Determine the [X, Y] coordinate at the center of the cell enclosing the given text.  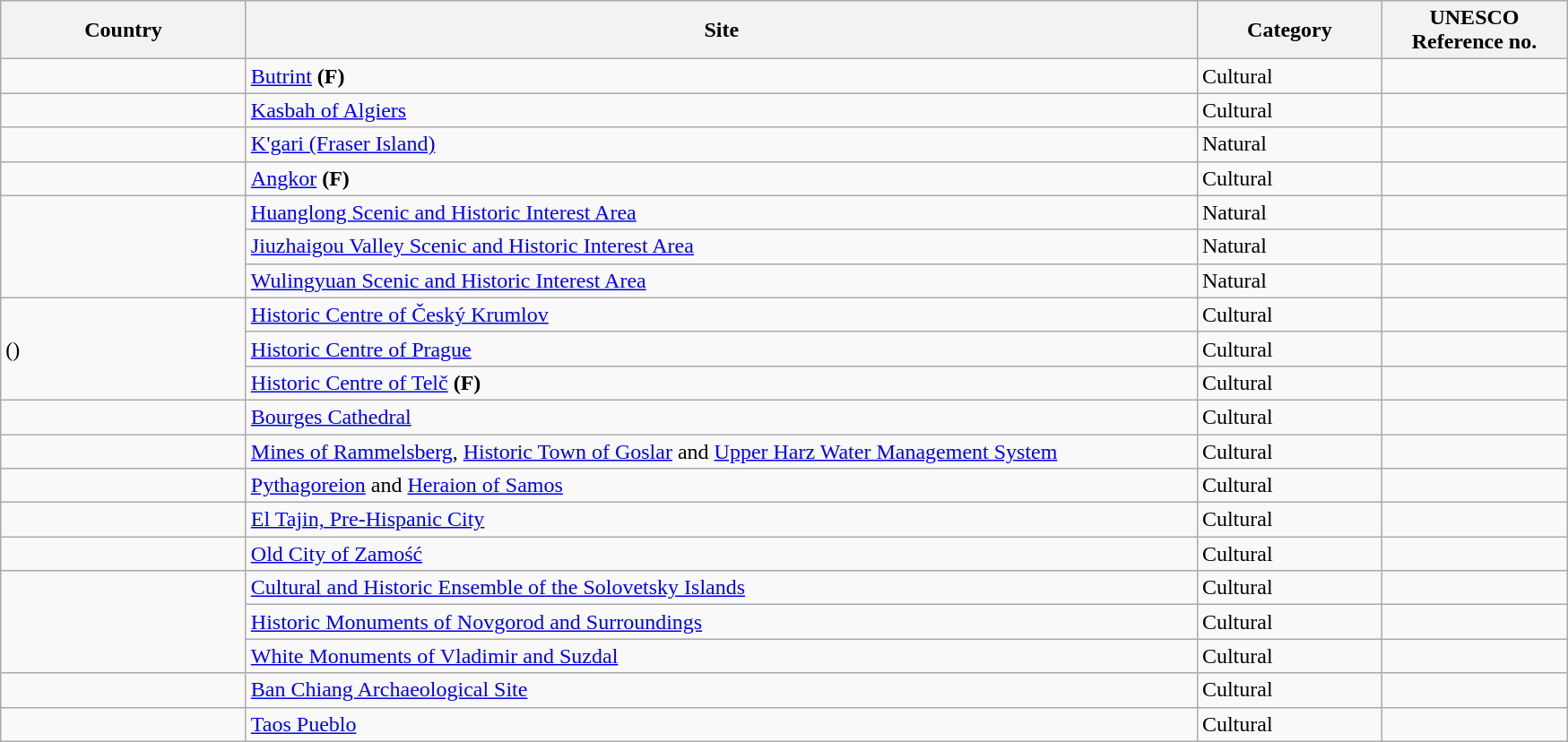
Bourges Cathedral [721, 417]
Wulingyuan Scenic and Historic Interest Area [721, 280]
() [124, 349]
Butrint (F) [721, 76]
Category [1289, 30]
Site [721, 30]
Huanglong Scenic and Historic Interest Area [721, 212]
White Monuments of Vladimir and Suzdal [721, 656]
Kasbah of Algiers [721, 110]
Old City of Zamość [721, 554]
Historic Centre of Český Krumlov [721, 315]
Jiuzhaigou Valley Scenic and Historic Interest Area [721, 246]
K'gari (Fraser Island) [721, 144]
Country [124, 30]
Taos Pueblo [721, 724]
Mines of Rammelsberg, Historic Town of Goslar and Upper Harz Water Management System [721, 451]
Ban Chiang Archaeological Site [721, 690]
Pythagoreion and Heraion of Samos [721, 486]
El Tajin, Pre-Hispanic City [721, 520]
Angkor (F) [721, 178]
Cultural and Historic Ensemble of the Solovetsky Islands [721, 588]
UNESCO Reference no. [1474, 30]
Historic Centre of Prague [721, 349]
Historic Monuments of Novgorod and Surroundings [721, 622]
Historic Centre of Telč (F) [721, 383]
